Extract the [x, y] coordinate from the center of the cell holding the provided text.  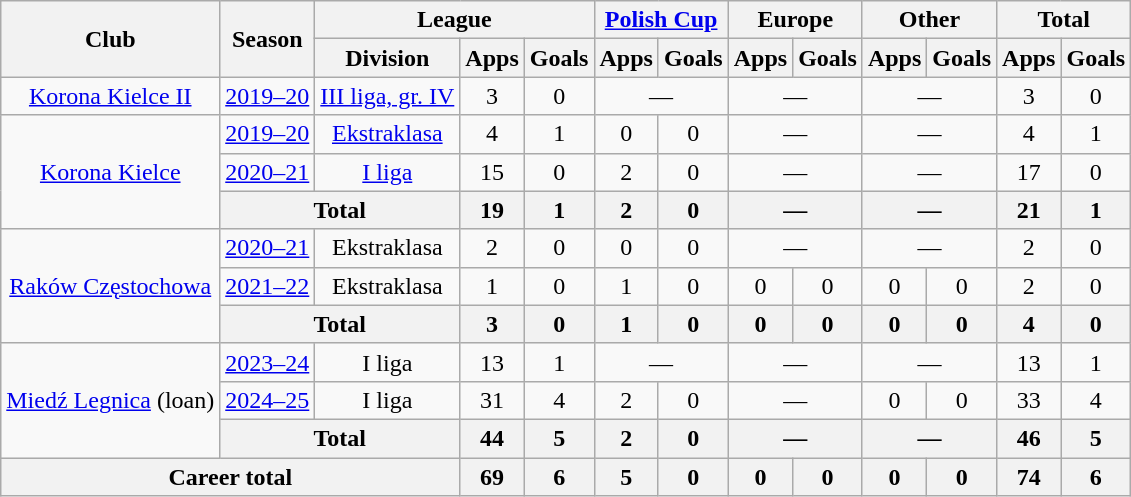
Miedź Legnica (loan) [110, 400]
2023–24 [268, 362]
Other [929, 20]
III liga, gr. IV [388, 96]
46 [1029, 438]
Season [268, 39]
17 [1029, 172]
2024–25 [268, 400]
69 [492, 477]
44 [492, 438]
21 [1029, 210]
31 [492, 400]
Club [110, 39]
Korona Kielce II [110, 96]
Division [388, 58]
Raków Częstochowa [110, 286]
74 [1029, 477]
2021–22 [268, 286]
Career total [230, 477]
Polish Cup [661, 20]
15 [492, 172]
Korona Kielce [110, 172]
19 [492, 210]
League [454, 20]
Europe [795, 20]
33 [1029, 400]
